Detect which cell encompasses the target text, then output its [X, Y] center coordinate. 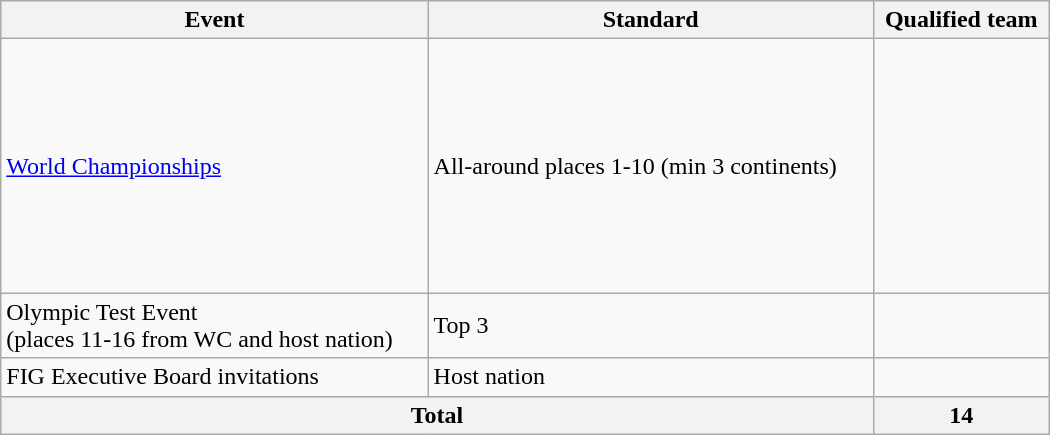
Standard [650, 20]
14 [961, 415]
FIG Executive Board invitations [214, 377]
Olympic Test Event(places 11-16 from WC and host nation) [214, 326]
Event [214, 20]
Qualified team [961, 20]
World Championships [214, 166]
Host nation [650, 377]
Top 3 [650, 326]
Total [438, 415]
All-around places 1-10 (min 3 continents) [650, 166]
